Output the (x, y) coordinate of the center of the cell containing the given text.  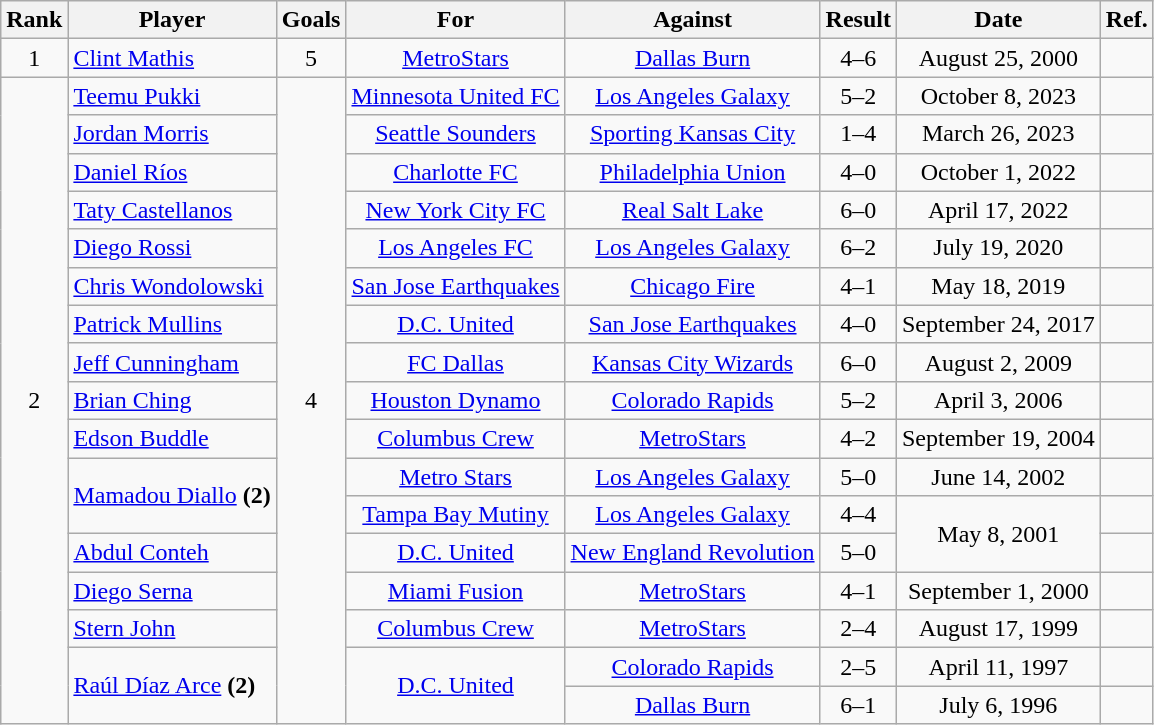
Seattle Sounders (456, 134)
March 26, 2023 (998, 134)
Teemu Pukki (172, 96)
New England Revolution (692, 553)
Chris Wondolowski (172, 286)
August 2, 2009 (998, 362)
Clint Mathis (172, 58)
Patrick Mullins (172, 324)
April 3, 2006 (998, 400)
2–4 (858, 629)
6–2 (858, 248)
4–2 (858, 438)
Diego Serna (172, 591)
Metro Stars (456, 477)
October 8, 2023 (998, 96)
Tampa Bay Mutiny (456, 515)
Mamadou Diallo (2) (172, 496)
4–6 (858, 58)
September 1, 2000 (998, 591)
1–4 (858, 134)
Jeff Cunningham (172, 362)
Stern John (172, 629)
Taty Castellanos (172, 210)
FC Dallas (456, 362)
Charlotte FC (456, 172)
August 17, 1999 (998, 629)
May 18, 2019 (998, 286)
Against (692, 20)
Miami Fusion (456, 591)
Abdul Conteh (172, 553)
August 25, 2000 (998, 58)
4 (311, 400)
Player (172, 20)
October 1, 2022 (998, 172)
July 19, 2020 (998, 248)
Houston Dynamo (456, 400)
Ref. (1126, 20)
Raúl Díaz Arce (2) (172, 686)
Los Angeles FC (456, 248)
Edson Buddle (172, 438)
June 14, 2002 (998, 477)
Daniel Ríos (172, 172)
Minnesota United FC (456, 96)
Result (858, 20)
Jordan Morris (172, 134)
For (456, 20)
Real Salt Lake (692, 210)
Sporting Kansas City (692, 134)
Date (998, 20)
Goals (311, 20)
July 6, 1996 (998, 705)
Philadelphia Union (692, 172)
New York City FC (456, 210)
6–1 (858, 705)
2 (34, 400)
September 24, 2017 (998, 324)
Rank (34, 20)
Diego Rossi (172, 248)
Kansas City Wizards (692, 362)
Brian Ching (172, 400)
April 11, 1997 (998, 667)
September 19, 2004 (998, 438)
May 8, 2001 (998, 534)
2–5 (858, 667)
4–4 (858, 515)
April 17, 2022 (998, 210)
Chicago Fire (692, 286)
1 (34, 58)
5 (311, 58)
